Pinpoint the cell where the given text exists, returning its (x, y) midpoint coordinate. 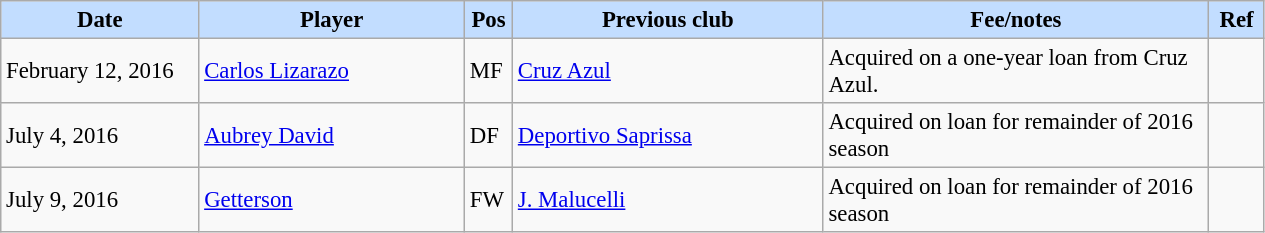
FW (488, 200)
Date (100, 20)
Acquired on a one-year loan from Cruz Azul. (1016, 72)
Previous club (668, 20)
MF (488, 72)
February 12, 2016 (100, 72)
Player (332, 20)
Fee/notes (1016, 20)
Deportivo Saprissa (668, 136)
Cruz Azul (668, 72)
July 4, 2016 (100, 136)
July 9, 2016 (100, 200)
Getterson (332, 200)
DF (488, 136)
Aubrey David (332, 136)
Ref (1237, 20)
Pos (488, 20)
J. Malucelli (668, 200)
Carlos Lizarazo (332, 72)
